Determine the (X, Y) coordinate at the center of the cell enclosing the given text.  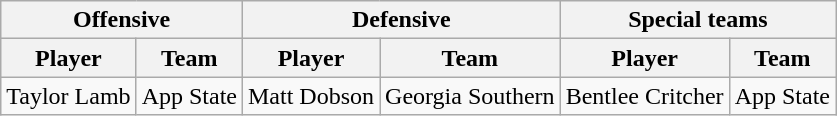
Matt Dobson (310, 96)
Georgia Southern (470, 96)
Offensive (122, 20)
Taylor Lamb (68, 96)
Defensive (401, 20)
Special teams (698, 20)
Bentlee Critcher (644, 96)
